For the text-containing cell, return its midpoint in (X, Y) coordinate format. 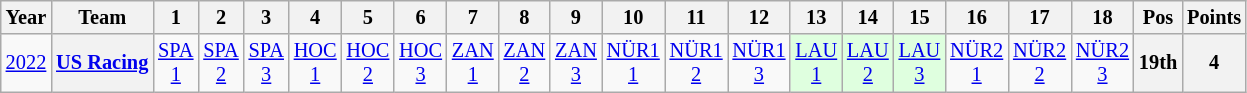
Points (1214, 17)
1 (176, 17)
5 (368, 17)
13 (816, 17)
NÜR22 (1040, 63)
Year (26, 17)
15 (920, 17)
SPA3 (266, 63)
18 (1102, 17)
2 (220, 17)
HOC3 (420, 63)
NÜR12 (696, 63)
ZAN3 (576, 63)
11 (696, 17)
ZAN2 (525, 63)
Team (102, 17)
NÜR21 (976, 63)
6 (420, 17)
NÜR13 (760, 63)
3 (266, 17)
LAU1 (816, 63)
Pos (1158, 17)
7 (473, 17)
HOC1 (316, 63)
SPA1 (176, 63)
NÜR23 (1102, 63)
LAU3 (920, 63)
14 (868, 17)
LAU2 (868, 63)
SPA2 (220, 63)
HOC2 (368, 63)
12 (760, 17)
8 (525, 17)
9 (576, 17)
US Racing (102, 63)
NÜR11 (634, 63)
10 (634, 17)
16 (976, 17)
17 (1040, 17)
19th (1158, 63)
ZAN1 (473, 63)
2022 (26, 63)
